Search for the cell housing the specified text and yield its (x, y) center coordinate. 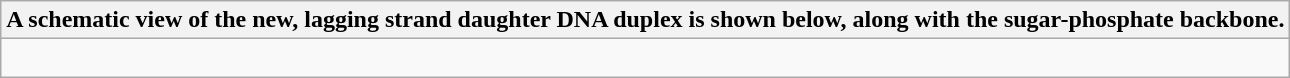
A schematic view of the new, lagging strand daughter DNA duplex is shown below, along with the sugar-phosphate backbone. (646, 20)
